Pinpoint the cell where the given text exists, returning its [x, y] midpoint coordinate. 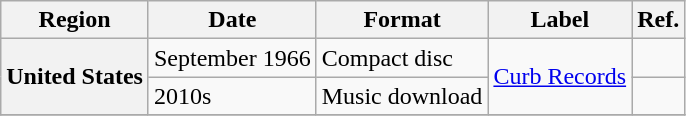
Label [560, 20]
Music download [402, 96]
Format [402, 20]
Curb Records [560, 77]
Compact disc [402, 58]
2010s [232, 96]
Region [75, 20]
Date [232, 20]
September 1966 [232, 58]
Ref. [658, 20]
United States [75, 77]
